For the text-containing cell, return its midpoint in [x, y] coordinate format. 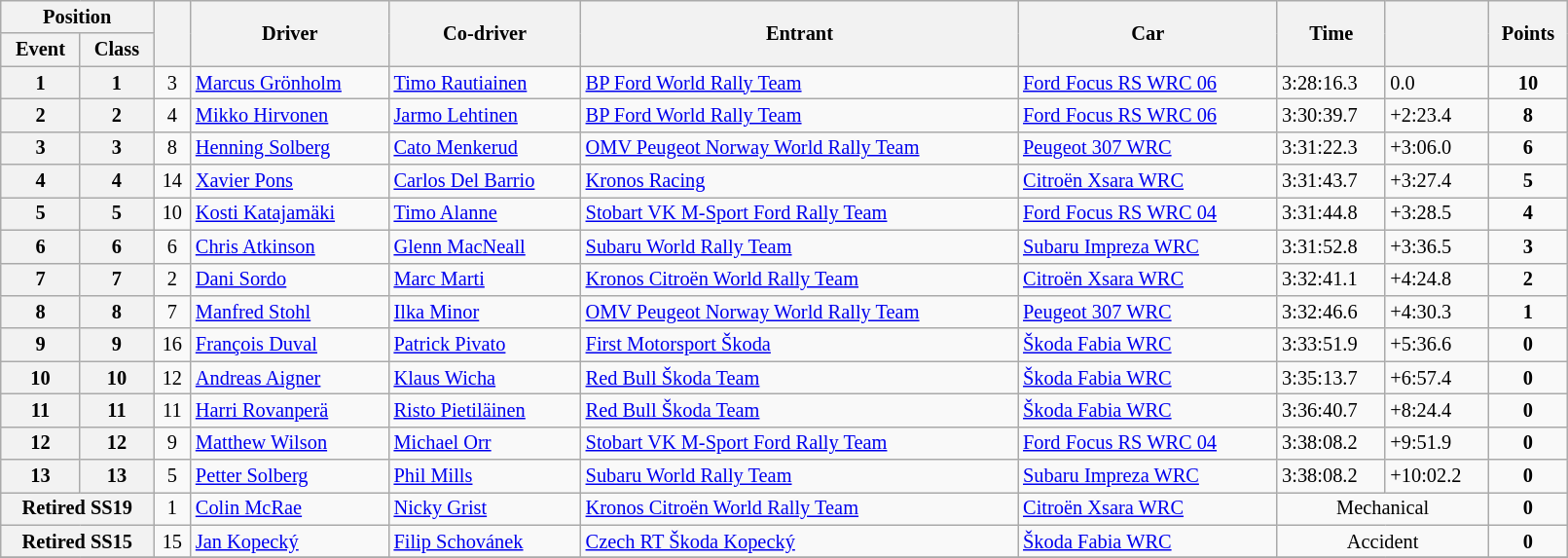
Position [78, 17]
Glenn MacNeall [485, 246]
Mikko Hirvonen [290, 115]
Phil Mills [485, 476]
+8:24.4 [1437, 410]
+4:30.3 [1437, 312]
François Duval [290, 345]
3:36:40.7 [1331, 410]
+2:23.4 [1437, 115]
Class [117, 50]
Marc Marti [485, 279]
3:31:44.8 [1331, 213]
16 [172, 345]
+10:02.2 [1437, 476]
3:32:41.1 [1331, 279]
Chris Atkinson [290, 246]
Retired SS15 [78, 541]
Time [1331, 33]
Driver [290, 33]
3:32:46.6 [1331, 312]
3:31:22.3 [1331, 148]
Nicky Grist [485, 508]
3:31:43.7 [1331, 181]
Cato Menkerud [485, 148]
Patrick Pivato [485, 345]
Kosti Katajamäki [290, 213]
+3:06.0 [1437, 148]
Kronos Racing [800, 181]
Harri Rovanperä [290, 410]
Accident [1382, 541]
3:31:52.8 [1331, 246]
Timo Rautiainen [485, 83]
Marcus Grönholm [290, 83]
Car [1148, 33]
Entrant [800, 33]
Retired SS19 [78, 508]
Jan Kopecký [290, 541]
Colin McRae [290, 508]
Klaus Wicha [485, 378]
Michael Orr [485, 443]
Carlos Del Barrio [485, 181]
14 [172, 181]
Andreas Aigner [290, 378]
Mechanical [1382, 508]
3:30:39.7 [1331, 115]
Manfred Stohl [290, 312]
Matthew Wilson [290, 443]
3:33:51.9 [1331, 345]
First Motorsport Škoda [800, 345]
3:35:13.7 [1331, 378]
+3:28.5 [1437, 213]
3:28:16.3 [1331, 83]
Dani Sordo [290, 279]
+9:51.9 [1437, 443]
Filip Schovánek [485, 541]
Xavier Pons [290, 181]
Points [1528, 33]
Co-driver [485, 33]
Event [41, 50]
0.0 [1437, 83]
Risto Pietiläinen [485, 410]
Henning Solberg [290, 148]
+6:57.4 [1437, 378]
Jarmo Lehtinen [485, 115]
+3:27.4 [1437, 181]
15 [172, 541]
+4:24.8 [1437, 279]
Timo Alanne [485, 213]
Ilka Minor [485, 312]
Petter Solberg [290, 476]
+3:36.5 [1437, 246]
Czech RT Škoda Kopecký [800, 541]
+5:36.6 [1437, 345]
